Provide the [X, Y] coordinate of the cell's center where the given text is located.  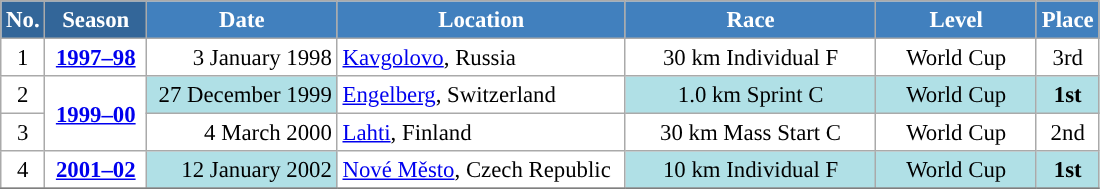
2001–02 [96, 170]
10 km Individual F [750, 170]
3 January 1998 [242, 58]
Kavgolovo, Russia [481, 58]
1.0 km Sprint C [750, 95]
4 [23, 170]
1999–00 [96, 114]
Location [481, 20]
12 January 2002 [242, 170]
2nd [1067, 133]
4 March 2000 [242, 133]
3 [23, 133]
No. [23, 20]
Season [96, 20]
1997–98 [96, 58]
Nové Město, Czech Republic [481, 170]
Lahti, Finland [481, 133]
Race [750, 20]
1 [23, 58]
30 km Individual F [750, 58]
Date [242, 20]
Place [1067, 20]
30 km Mass Start C [750, 133]
Level [956, 20]
27 December 1999 [242, 95]
2 [23, 95]
3rd [1067, 58]
Engelberg, Switzerland [481, 95]
